Search for the cell housing the specified text and yield its (X, Y) center coordinate. 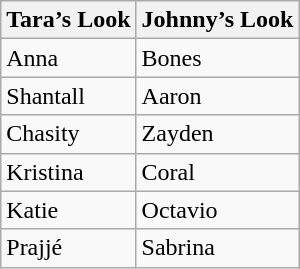
Tara’s Look (68, 20)
Bones (218, 58)
Zayden (218, 134)
Prajjé (68, 248)
Katie (68, 210)
Johnny’s Look (218, 20)
Chasity (68, 134)
Sabrina (218, 248)
Shantall (68, 96)
Aaron (218, 96)
Coral (218, 172)
Kristina (68, 172)
Octavio (218, 210)
Anna (68, 58)
